Locate the cell with the specified text and output its (X, Y) center coordinate. 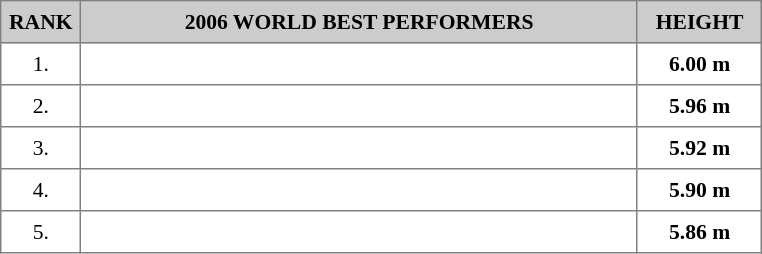
5.92 m (699, 148)
2. (41, 106)
5.90 m (699, 190)
5. (41, 232)
6.00 m (699, 64)
3. (41, 148)
5.96 m (699, 106)
5.86 m (699, 232)
1. (41, 64)
HEIGHT (699, 22)
RANK (41, 22)
4. (41, 190)
2006 WORLD BEST PERFORMERS (359, 22)
